Return the (X, Y) coordinate for the center point of the cell that contains the specified text.  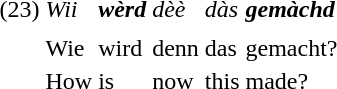
wird (122, 48)
Wie (69, 48)
denn (176, 48)
das (222, 48)
